Scan for the cell matching the given text and deliver its (X, Y) coordinate at center. 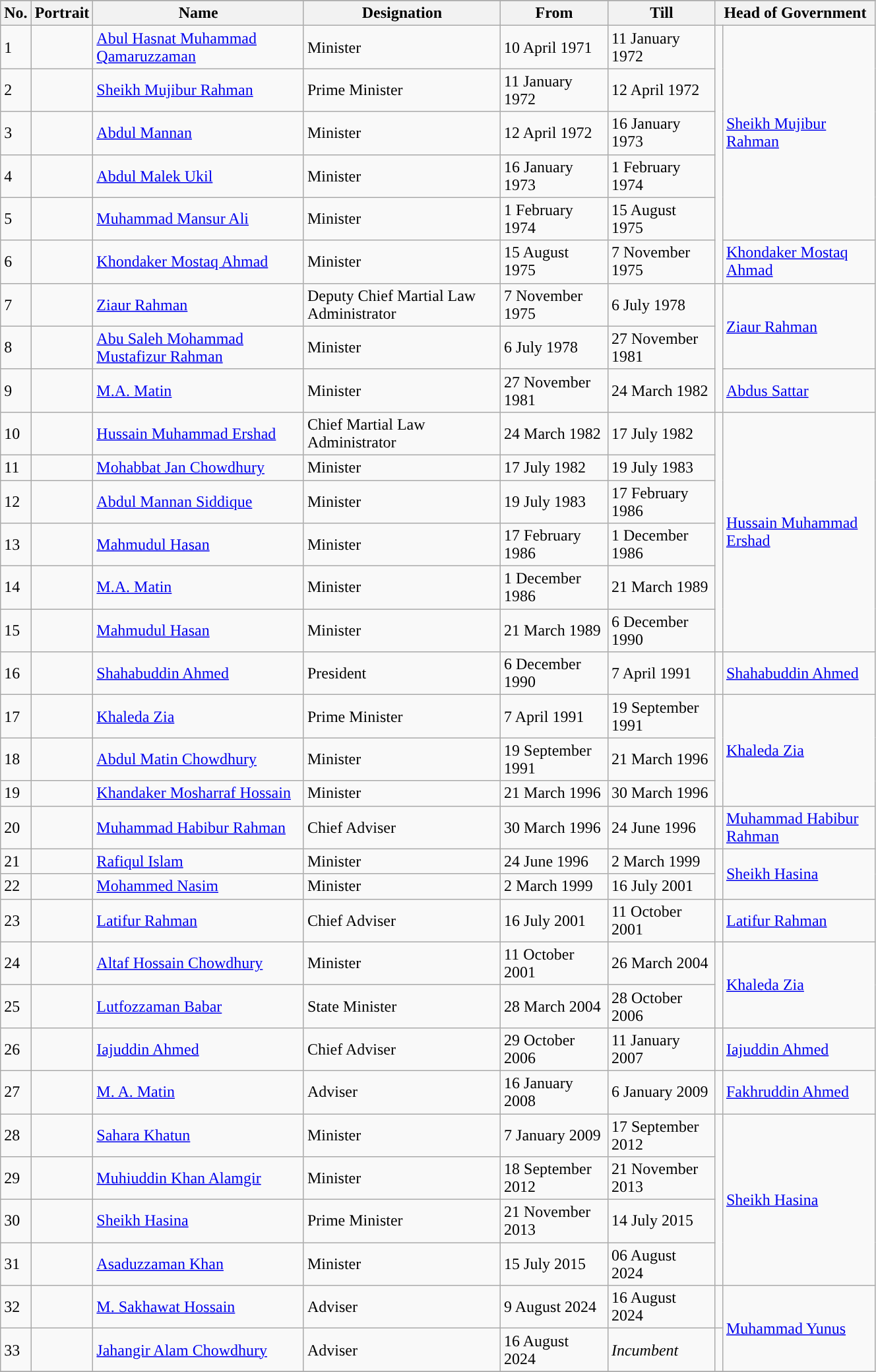
Portrait (62, 13)
M. Sakhawat Hossain (199, 1307)
17 September 2012 (661, 1135)
11 (16, 467)
Abdul Matin Chowdhury (199, 759)
22 (16, 886)
State Minister (402, 1006)
16 January 2008 (554, 1092)
From (554, 13)
15 (16, 631)
23 (16, 920)
29 October 2006 (554, 1049)
Jahangir Alam Chowdhury (199, 1350)
21 (16, 861)
10 (16, 433)
28 March 2004 (554, 1006)
Abdul Mannan (199, 133)
Abdus Sattar (798, 391)
Deputy Chief Martial Law Administrator (402, 305)
Mohabbat Jan Chowdhury (199, 467)
30 (16, 1221)
24 (16, 964)
26 (16, 1049)
14 (16, 587)
Mohammed Nasim (199, 886)
Lutfozzaman Babar (199, 1006)
06 August 2024 (661, 1264)
Khandaker Mosharraf Hossain (199, 793)
16 (16, 673)
Abdul Malek Ukil (199, 176)
6 January 2009 (661, 1092)
26 March 2004 (661, 964)
27 (16, 1092)
Abul Hasnat Muhammad Qamaruzzaman (199, 48)
Fakhruddin Ahmed (798, 1092)
17 (16, 717)
9 (16, 391)
3 (16, 133)
7 January 2009 (554, 1135)
Abu Saleh Mohammad Mustafizur Rahman (199, 347)
2 (16, 90)
Abdul Mannan Siddique (199, 502)
29 (16, 1179)
13 (16, 545)
10 April 1971 (554, 48)
Rafiqul Islam (199, 861)
Altaf Hossain Chowdhury (199, 964)
Designation (402, 13)
28 (16, 1135)
Name (199, 13)
14 July 2015 (661, 1221)
M. A. Matin (199, 1092)
15 July 2015 (554, 1264)
33 (16, 1350)
No. (16, 13)
18 September 2012 (554, 1179)
18 (16, 759)
4 (16, 176)
25 (16, 1006)
11 January 2007 (661, 1049)
Till (661, 13)
12 (16, 502)
Head of Government (795, 13)
Muhiuddin Khan Alamgir (199, 1179)
Sahara Khatun (199, 1135)
20 (16, 828)
31 (16, 1264)
9 August 2024 (554, 1307)
Muhammad Yunus (798, 1328)
19 (16, 793)
President (402, 673)
32 (16, 1307)
7 (16, 305)
5 (16, 219)
Chief Martial Law Administrator (402, 433)
1 (16, 48)
8 (16, 347)
Incumbent (661, 1350)
Muhammad Mansur Ali (199, 219)
28 October 2006 (661, 1006)
Asaduzzaman Khan (199, 1264)
6 (16, 261)
